For the text-containing cell, return its midpoint in (x, y) coordinate format. 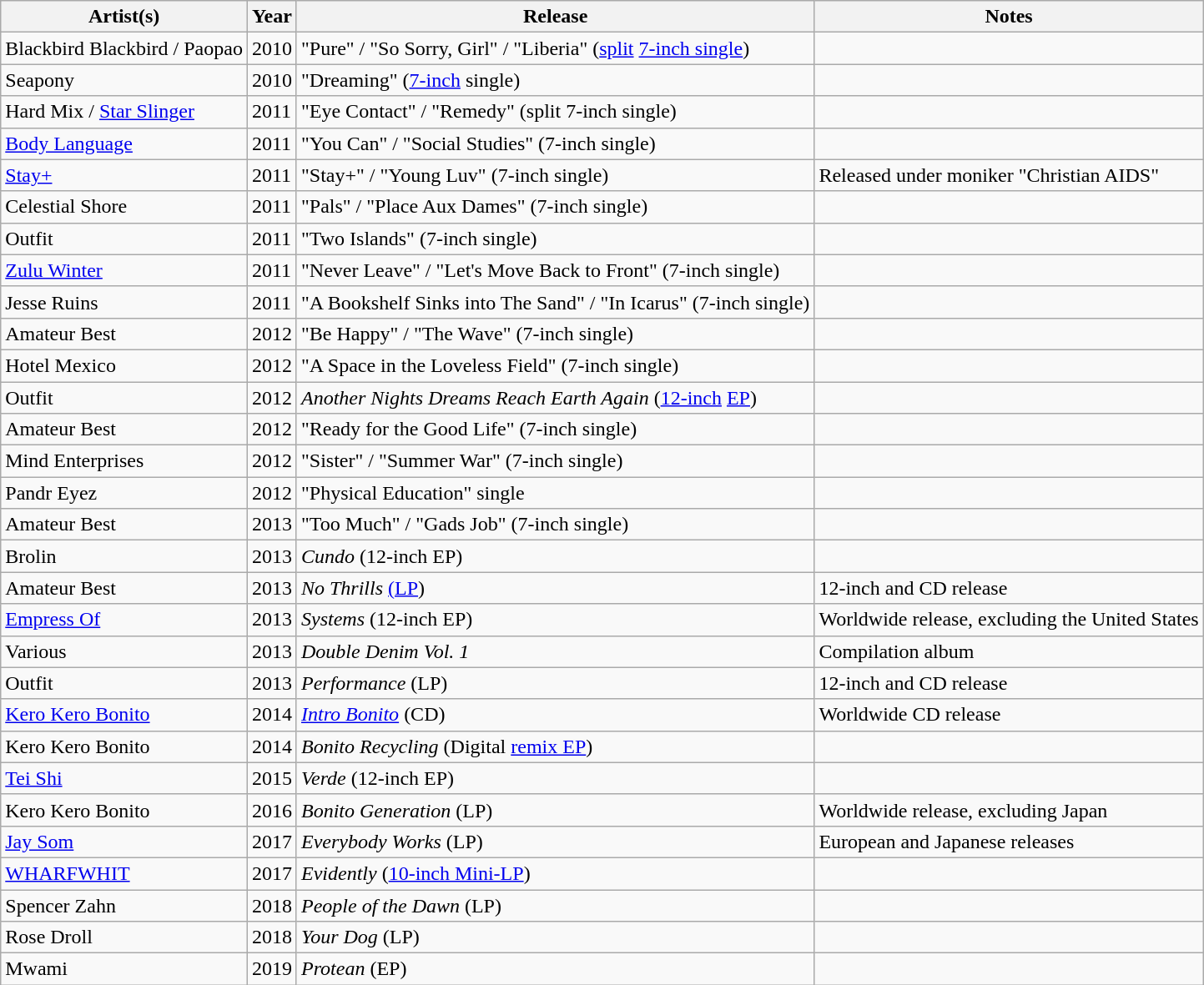
Systems (12-inch EP) (555, 620)
"Too Much" / "Gads Job" (7-inch single) (555, 525)
"A Bookshelf Sinks into The Sand" / "In Icarus" (7-inch single) (555, 302)
People of the Dawn (LP) (555, 905)
Hard Mix / Star Slinger (124, 112)
"A Space in the Loveless Field" (7-inch single) (555, 365)
Cundo (12-inch EP) (555, 556)
"You Can" / "Social Studies" (7-inch single) (555, 143)
Bonito Recycling (Digital remix EP) (555, 746)
"Pure" / "So Sorry, Girl" / "Liberia" (split 7-inch single) (555, 48)
2019 (272, 969)
Release (555, 17)
Jay Som (124, 842)
Various (124, 651)
2016 (272, 810)
Mwami (124, 969)
Spencer Zahn (124, 905)
Notes (1009, 17)
Compilation album (1009, 651)
Blackbird Blackbird / Paopao (124, 48)
"Dreaming" (7-inch single) (555, 80)
Worldwide CD release (1009, 715)
"Ready for the Good Life" (7-inch single) (555, 430)
"Be Happy" / "The Wave" (7-inch single) (555, 334)
Jesse Ruins (124, 302)
Hotel Mexico (124, 365)
Your Dog (LP) (555, 937)
"Two Islands" (7-inch single) (555, 239)
Performance (LP) (555, 683)
Seapony (124, 80)
Intro Bonito (CD) (555, 715)
Artist(s) (124, 17)
2015 (272, 778)
Brolin (124, 556)
WHARFWHIT (124, 873)
Zulu Winter (124, 270)
"Pals" / "Place Aux Dames" (7-inch single) (555, 207)
European and Japanese releases (1009, 842)
Everybody Works (LP) (555, 842)
Year (272, 17)
Worldwide release, excluding the United States (1009, 620)
Mind Enterprises (124, 461)
Body Language (124, 143)
Celestial Shore (124, 207)
Verde (12-inch EP) (555, 778)
Bonito Generation (LP) (555, 810)
Another Nights Dreams Reach Earth Again (12-inch EP) (555, 398)
"Eye Contact" / "Remedy" (split 7-inch single) (555, 112)
Pandr Eyez (124, 493)
Stay+ (124, 175)
Double Denim Vol. 1 (555, 651)
"Physical Education" single (555, 493)
Protean (EP) (555, 969)
"Stay+" / "Young Luv" (7-inch single) (555, 175)
"Sister" / "Summer War" (7-inch single) (555, 461)
Rose Droll (124, 937)
Evidently (10-inch Mini-LP) (555, 873)
Tei Shi (124, 778)
"Never Leave" / "Let's Move Back to Front" (7-inch single) (555, 270)
Released under moniker "Christian AIDS" (1009, 175)
Empress Of (124, 620)
No Thrills (LP) (555, 588)
Worldwide release, excluding Japan (1009, 810)
